Capture the cell that displays the provided text and extract its (X, Y) central coordinate. 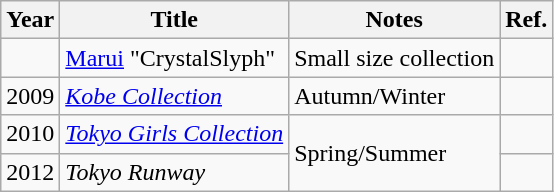
2010 (30, 134)
Marui "CrystalSlyph" (174, 58)
Tokyo Runway (174, 172)
Year (30, 20)
Ref. (526, 20)
Kobe Collection (174, 96)
Tokyo Girls Collection (174, 134)
Title (174, 20)
Spring/Summer (394, 153)
Notes (394, 20)
Autumn/Winter (394, 96)
Small size collection (394, 58)
2009 (30, 96)
2012 (30, 172)
